Extract the (X, Y) coordinate from the center of the cell holding the provided text.  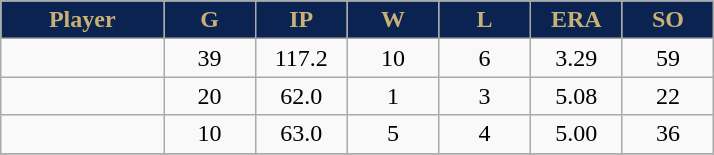
5.00 (576, 134)
L (485, 20)
22 (668, 96)
Player (82, 20)
117.2 (301, 58)
59 (668, 58)
1 (393, 96)
6 (485, 58)
G (210, 20)
SO (668, 20)
ERA (576, 20)
IP (301, 20)
39 (210, 58)
5 (393, 134)
5.08 (576, 96)
W (393, 20)
62.0 (301, 96)
3 (485, 96)
20 (210, 96)
4 (485, 134)
36 (668, 134)
3.29 (576, 58)
63.0 (301, 134)
